From the cell containing the given text, extract its center point as [X, Y] coordinate. 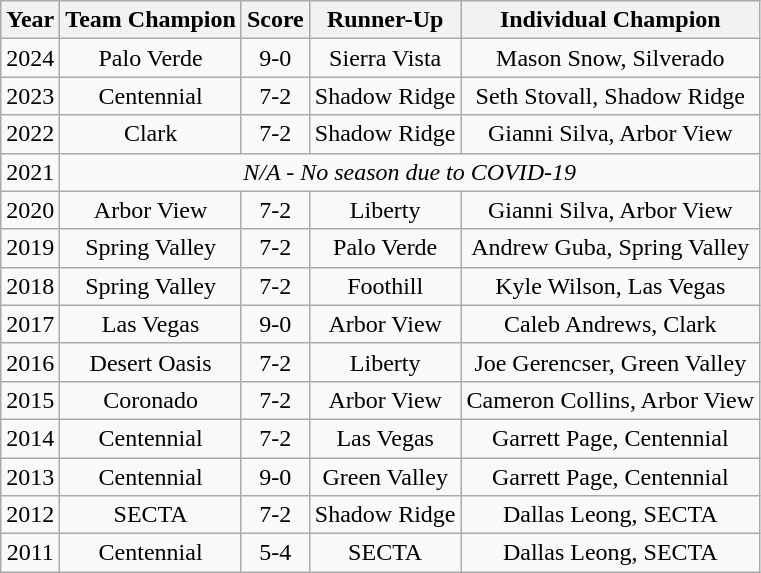
Kyle Wilson, Las Vegas [610, 286]
Sierra Vista [385, 58]
2014 [30, 438]
2024 [30, 58]
Joe Gerencser, Green Valley [610, 362]
Seth Stovall, Shadow Ridge [610, 96]
2017 [30, 324]
Score [275, 20]
Clark [151, 134]
Runner-Up [385, 20]
Cameron Collins, Arbor View [610, 400]
N/A - No season due to COVID-19 [410, 172]
2019 [30, 248]
Year [30, 20]
Individual Champion [610, 20]
2018 [30, 286]
Desert Oasis [151, 362]
2023 [30, 96]
2015 [30, 400]
Foothill [385, 286]
2022 [30, 134]
Caleb Andrews, Clark [610, 324]
2021 [30, 172]
Coronado [151, 400]
2020 [30, 210]
5-4 [275, 553]
2013 [30, 477]
Mason Snow, Silverado [610, 58]
2016 [30, 362]
Green Valley [385, 477]
2012 [30, 515]
2011 [30, 553]
Andrew Guba, Spring Valley [610, 248]
Team Champion [151, 20]
